Output the (X, Y) coordinate of the center of the cell containing the given text.  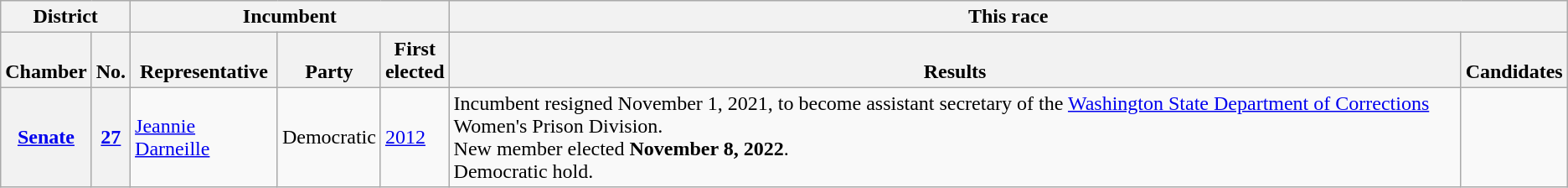
Firstelected (415, 60)
27 (111, 138)
Chamber (46, 60)
Jeannie Darneille (204, 138)
Candidates (1514, 60)
This race (1008, 17)
Incumbent (290, 17)
Party (328, 60)
Senate (46, 138)
District (65, 17)
No. (111, 60)
Results (955, 60)
Representative (204, 60)
2012 (415, 138)
Democratic (328, 138)
